Search for the cell housing the specified text and yield its [x, y] center coordinate. 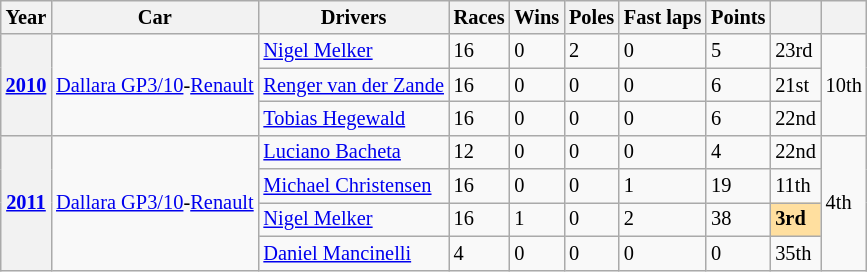
Luciano Bacheta [354, 152]
35th [795, 253]
Year [26, 17]
Fast laps [662, 17]
Michael Christensen [354, 186]
2011 [26, 202]
Poles [592, 17]
11th [795, 186]
5 [738, 51]
12 [480, 152]
Car [154, 17]
Tobias Hegewald [354, 118]
21st [795, 85]
Points [738, 17]
2010 [26, 84]
3rd [795, 219]
10th [844, 84]
Renger van der Zande [354, 85]
23rd [795, 51]
Wins [536, 17]
Daniel Mancinelli [354, 253]
Drivers [354, 17]
19 [738, 186]
38 [738, 219]
Races [480, 17]
4th [844, 202]
